Scan for the cell matching the given text and deliver its [x, y] coordinate at center. 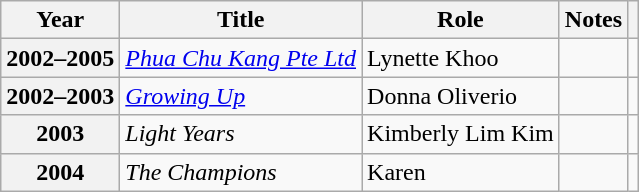
2002–2003 [60, 96]
The Champions [241, 172]
Karen [461, 172]
Kimberly Lim Kim [461, 134]
Light Years [241, 134]
Lynette Khoo [461, 58]
Notes [593, 20]
2002–2005 [60, 58]
Phua Chu Kang Pte Ltd [241, 58]
Role [461, 20]
Title [241, 20]
2004 [60, 172]
Growing Up [241, 96]
2003 [60, 134]
Donna Oliverio [461, 96]
Year [60, 20]
